Detect which cell encompasses the target text, then output its [x, y] center coordinate. 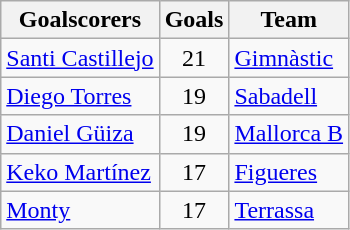
Santi Castillejo [80, 58]
Monty [80, 210]
Gimnàstic [289, 58]
Mallorca B [289, 134]
Sabadell [289, 96]
Figueres [289, 172]
21 [194, 58]
Daniel Güiza [80, 134]
Goalscorers [80, 20]
Diego Torres [80, 96]
Team [289, 20]
Keko Martínez [80, 172]
Terrassa [289, 210]
Goals [194, 20]
